Locate the cell with the specified text and output its [X, Y] center coordinate. 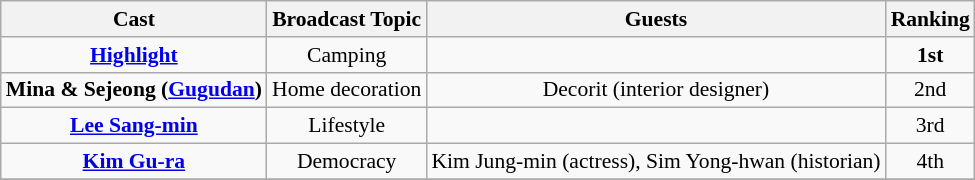
Home decoration [346, 90]
3rd [930, 126]
Broadcast Topic [346, 19]
Kim Jung-min (actress), Sim Yong-hwan (historian) [656, 162]
Decorit (interior designer) [656, 90]
1st [930, 55]
Ranking [930, 19]
Camping [346, 55]
Lifestyle [346, 126]
Lee Sang-min [134, 126]
Guests [656, 19]
Democracy [346, 162]
Mina & Sejeong (Gugudan) [134, 90]
2nd [930, 90]
4th [930, 162]
Highlight [134, 55]
Kim Gu-ra [134, 162]
Cast [134, 19]
